Output the [X, Y] coordinate of the center of the cell containing the given text.  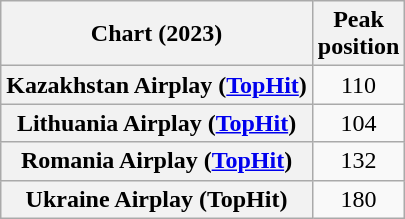
132 [358, 161]
180 [358, 199]
110 [358, 85]
104 [358, 123]
Ukraine Airplay (TopHit) [157, 199]
Romania Airplay (TopHit) [157, 161]
Chart (2023) [157, 34]
Kazakhstan Airplay (TopHit) [157, 85]
Peakposition [358, 34]
Lithuania Airplay (TopHit) [157, 123]
